Detect which cell encompasses the target text, then output its [X, Y] center coordinate. 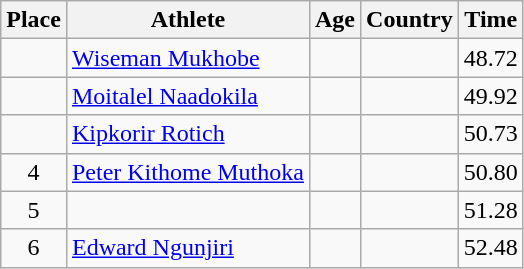
Edward Ngunjiri [188, 248]
50.73 [490, 134]
Moitalel Naadokila [188, 96]
50.80 [490, 172]
Peter Kithome Muthoka [188, 172]
Place [34, 20]
Age [334, 20]
5 [34, 210]
52.48 [490, 248]
4 [34, 172]
Country [410, 20]
Athlete [188, 20]
6 [34, 248]
48.72 [490, 58]
49.92 [490, 96]
Wiseman Mukhobe [188, 58]
Time [490, 20]
Kipkorir Rotich [188, 134]
51.28 [490, 210]
